For the text-containing cell, return its midpoint in [X, Y] coordinate format. 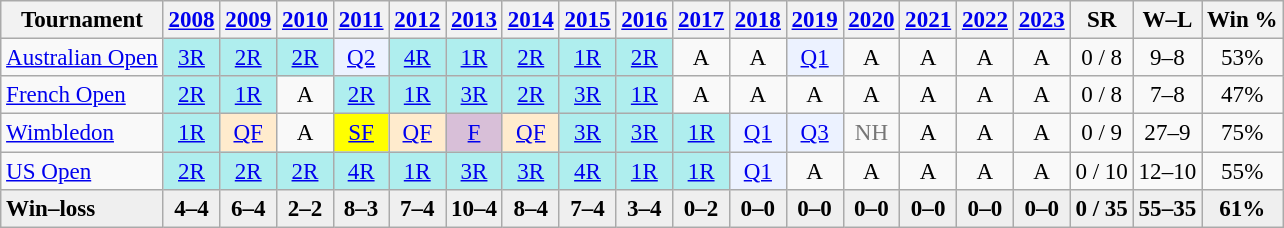
Q3 [814, 133]
Wimbledon [82, 133]
9–8 [1167, 58]
Australian Open [82, 58]
27–9 [1167, 133]
0 / 35 [1102, 209]
3–4 [644, 209]
2014 [530, 20]
2009 [248, 20]
75% [1242, 133]
2008 [192, 20]
2012 [418, 20]
55% [1242, 171]
2020 [872, 20]
4–4 [192, 209]
2023 [1042, 20]
French Open [82, 95]
55–35 [1167, 209]
47% [1242, 95]
W–L [1167, 20]
2–2 [306, 209]
6–4 [248, 209]
8–4 [530, 209]
SF [361, 133]
Q2 [361, 58]
2017 [702, 20]
Tournament [82, 20]
2010 [306, 20]
2019 [814, 20]
2022 [986, 20]
NH [872, 133]
0–2 [702, 209]
2021 [928, 20]
12–10 [1167, 171]
SR [1102, 20]
Win–loss [82, 209]
2015 [588, 20]
8–3 [361, 209]
2016 [644, 20]
US Open [82, 171]
F [474, 133]
0 / 9 [1102, 133]
2011 [361, 20]
2018 [758, 20]
53% [1242, 58]
Win % [1242, 20]
61% [1242, 209]
10–4 [474, 209]
2013 [474, 20]
0 / 10 [1102, 171]
7–8 [1167, 95]
